Return the [X, Y] coordinate for the center point of the cell that contains the specified text.  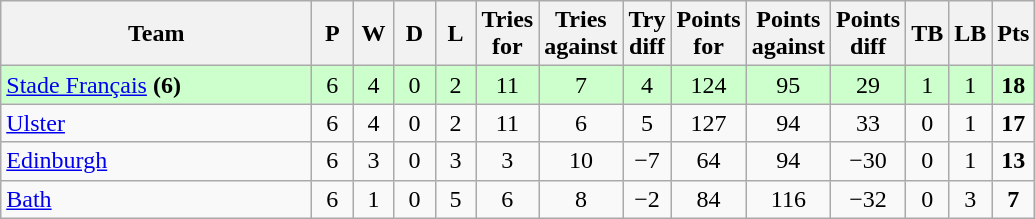
Stade Français (6) [156, 85]
Ulster [156, 123]
Points against [788, 34]
116 [788, 199]
LB [970, 34]
18 [1014, 85]
Bath [156, 199]
−32 [868, 199]
Points for [708, 34]
P [332, 34]
33 [868, 123]
64 [708, 161]
95 [788, 85]
13 [1014, 161]
84 [708, 199]
W [374, 34]
17 [1014, 123]
L [456, 34]
Tries against [581, 34]
−7 [647, 161]
Tries for [508, 34]
10 [581, 161]
29 [868, 85]
−30 [868, 161]
Edinburgh [156, 161]
Try diff [647, 34]
Team [156, 34]
124 [708, 85]
127 [708, 123]
−2 [647, 199]
8 [581, 199]
D [414, 34]
TB [928, 34]
Pts [1014, 34]
Points diff [868, 34]
